Locate the cell with the specified text and output its [X, Y] center coordinate. 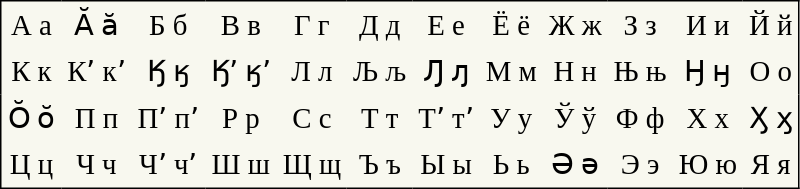
А а [31, 24]
Ю ю [708, 164]
Њ њ [640, 71]
Л л [312, 71]
Пʼ пʼ [168, 117]
Щ щ [312, 164]
Ь ь [512, 164]
Н н [576, 71]
Ё ё [512, 24]
Я я [771, 164]
О о [771, 71]
Ӑ ӑ [96, 24]
Е е [446, 24]
Ӄ ӄ [168, 71]
Љ љ [380, 71]
И и [708, 24]
Тʼ тʼ [446, 117]
Б б [168, 24]
Ц ц [31, 164]
В в [241, 24]
Ж ж [576, 24]
Ә ә [576, 164]
Ԓ ԓ [446, 71]
Чʼ чʼ [168, 164]
З з [640, 24]
С с [312, 117]
Й й [771, 24]
Д д [380, 24]
Ы ы [446, 164]
М м [512, 71]
Р р [241, 117]
Ў ў [576, 117]
П п [96, 117]
Т т [380, 117]
Ӈ ӈ [708, 71]
Х х [708, 117]
Г г [312, 24]
Ч ч [96, 164]
Ф ф [640, 117]
Ъ ъ [380, 164]
Э э [640, 164]
Ш ш [241, 164]
Кʼ кʼ [96, 71]
Ӄʼ ӄʼ [241, 71]
У у [512, 117]
Ӽ ӽ [771, 117]
О̆ о̆ [31, 117]
К к [31, 71]
